Pinpoint the cell where the given text exists, returning its [X, Y] midpoint coordinate. 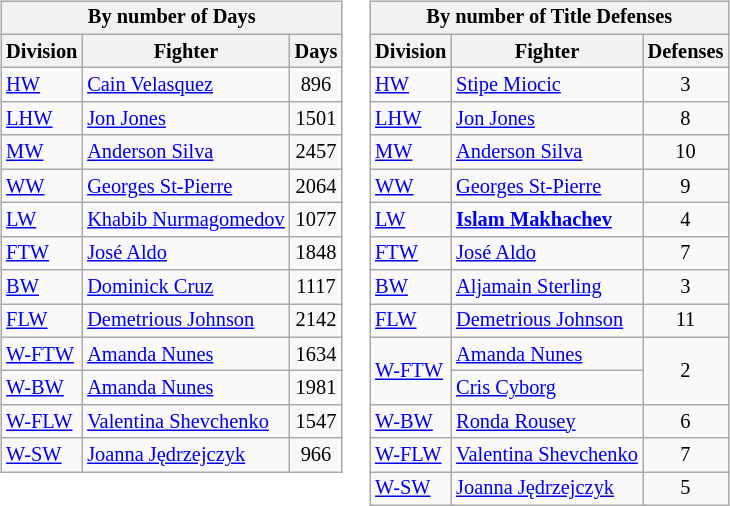
5 [686, 489]
Stipe Miocic [546, 85]
10 [686, 152]
1117 [316, 287]
2 [686, 370]
1981 [316, 388]
2142 [316, 321]
9 [686, 186]
1547 [316, 422]
1501 [316, 119]
Khabib Nurmagomedov [186, 220]
1848 [316, 253]
4 [686, 220]
Cris Cyborg [546, 388]
Aljamain Sterling [546, 287]
8 [686, 119]
2064 [316, 186]
11 [686, 321]
Islam Makhachev [546, 220]
Defenses [686, 51]
1634 [316, 354]
Ronda Rousey [546, 422]
1077 [316, 220]
Cain Velasquez [186, 85]
896 [316, 85]
6 [686, 422]
966 [316, 455]
By number of Title Defenses [549, 18]
By number of Days [172, 18]
Dominick Cruz [186, 287]
2457 [316, 152]
Days [316, 51]
